Provide the (X, Y) coordinate of the cell's center where the given text is located.  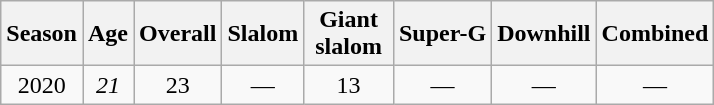
Season (42, 34)
Giant slalom (349, 34)
13 (349, 85)
Overall (178, 34)
23 (178, 85)
Age (108, 34)
Downhill (544, 34)
Slalom (263, 34)
Combined (655, 34)
Super-G (442, 34)
2020 (42, 85)
21 (108, 85)
